Return (X, Y) of the center of cell containing provided text 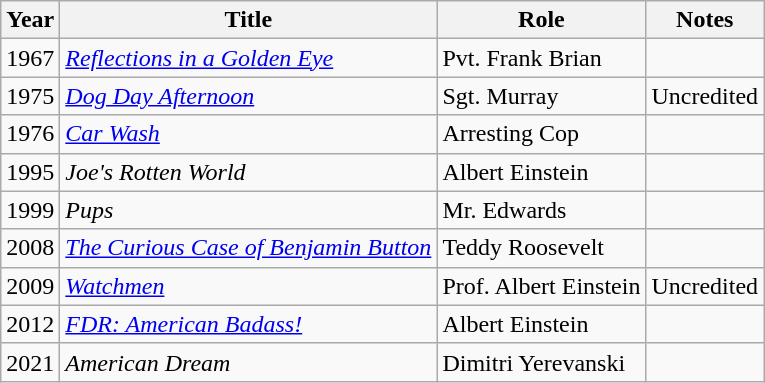
Title (248, 20)
2012 (30, 324)
Watchmen (248, 286)
Mr. Edwards (542, 210)
Reflections in a Golden Eye (248, 58)
American Dream (248, 362)
1999 (30, 210)
Pvt. Frank Brian (542, 58)
Car Wash (248, 134)
Role (542, 20)
Teddy Roosevelt (542, 248)
Notes (705, 20)
Dog Day Afternoon (248, 96)
Arresting Cop (542, 134)
FDR: American Badass! (248, 324)
1995 (30, 172)
Pups (248, 210)
Joe's Rotten World (248, 172)
1975 (30, 96)
2008 (30, 248)
Prof. Albert Einstein (542, 286)
Dimitri Yerevanski (542, 362)
The Curious Case of Benjamin Button (248, 248)
Sgt. Murray (542, 96)
1967 (30, 58)
2009 (30, 286)
1976 (30, 134)
2021 (30, 362)
Year (30, 20)
